Determine the [X, Y] coordinate at the center of the cell enclosing the given text.  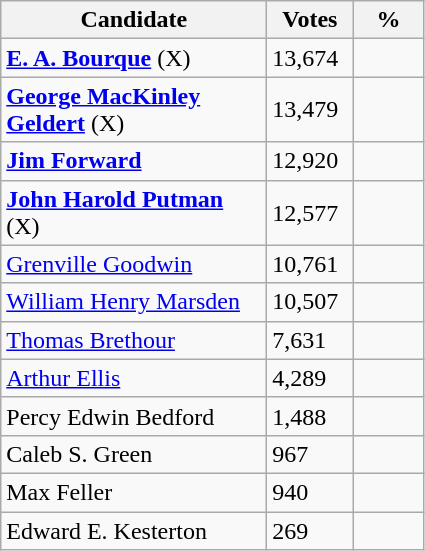
% [388, 20]
Grenville Goodwin [134, 264]
Thomas Brethour [134, 340]
4,289 [310, 378]
10,507 [310, 302]
Arthur Ellis [134, 378]
Percy Edwin Bedford [134, 416]
Caleb S. Green [134, 454]
1,488 [310, 416]
William Henry Marsden [134, 302]
George MacKinley Geldert (X) [134, 110]
12,920 [310, 161]
13,674 [310, 58]
Jim Forward [134, 161]
967 [310, 454]
John Harold Putman (X) [134, 212]
E. A. Bourque (X) [134, 58]
Votes [310, 20]
269 [310, 531]
13,479 [310, 110]
Edward E. Kesterton [134, 531]
940 [310, 492]
Candidate [134, 20]
Max Feller [134, 492]
10,761 [310, 264]
7,631 [310, 340]
12,577 [310, 212]
